Extract the [X, Y] coordinate from the center of the cell holding the provided text.  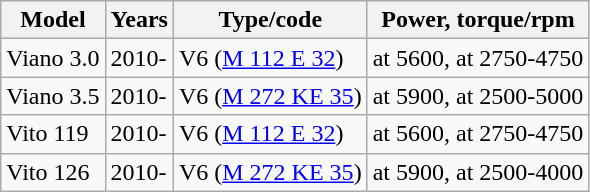
Viano 3.0 [53, 58]
Vito 119 [53, 134]
Years [139, 20]
Type/code [270, 20]
Vito 126 [53, 172]
Power, torque/rpm [478, 20]
Model [53, 20]
at 5900, at 2500-5000 [478, 96]
Viano 3.5 [53, 96]
at 5900, at 2500-4000 [478, 172]
